Detect which cell encompasses the target text, then output its [X, Y] center coordinate. 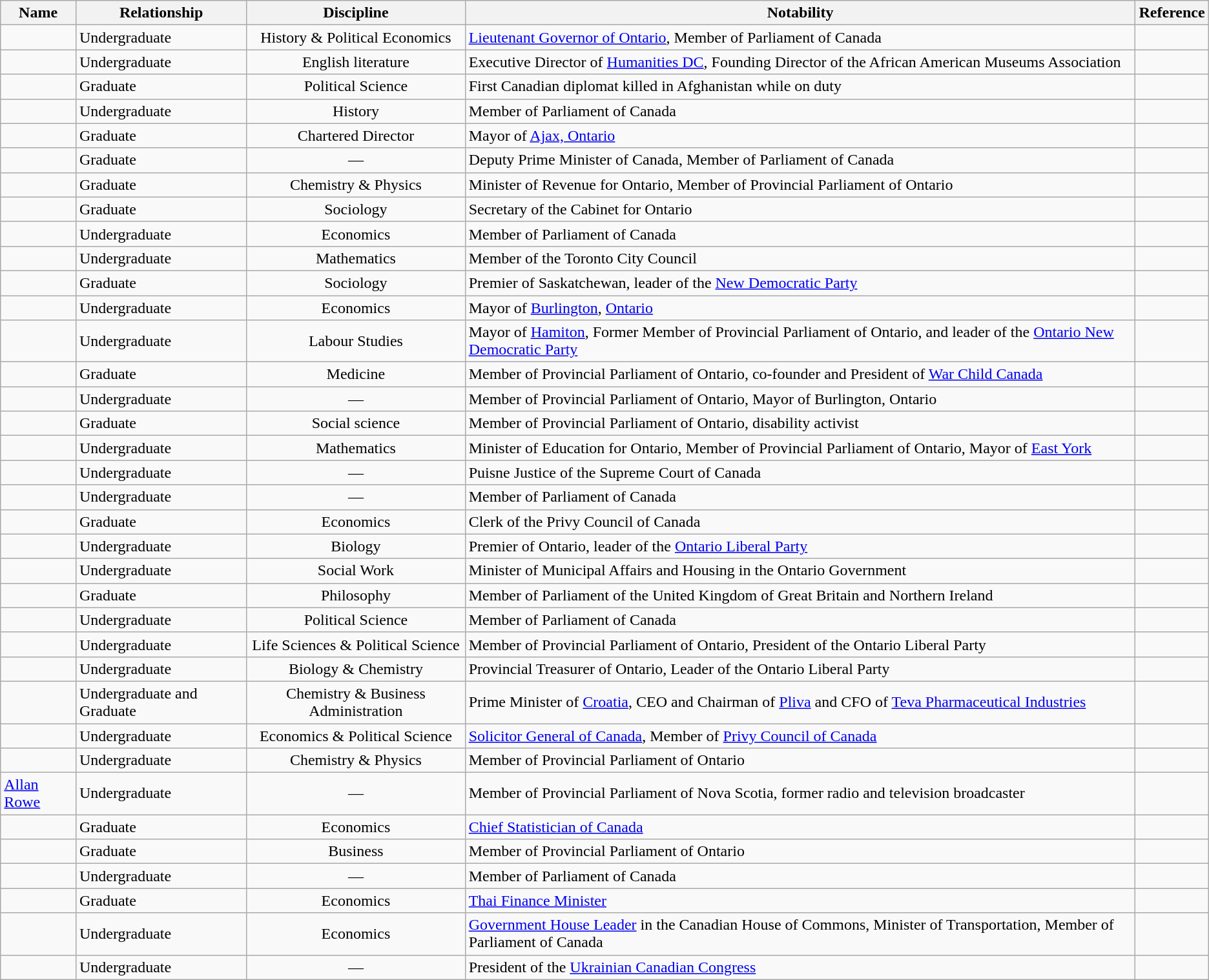
Secretary of the Cabinet for Ontario [800, 209]
Chief Statistician of Canada [800, 827]
Reference [1172, 13]
Mayor of Ajax, Ontario [800, 136]
Lieutenant Governor of Ontario, Member of Parliament of Canada [800, 37]
Life Sciences & Political Science [356, 644]
Puisne Justice of the Supreme Court of Canada [800, 473]
Government House Leader in the Canadian House of Commons, Minister of Transportation, Member of Parliament of Canada [800, 934]
Clerk of the Privy Council of Canada [800, 522]
Social science [356, 424]
Social Work [356, 571]
Solicitor General of Canada, Member of Privy Council of Canada [800, 735]
Biology [356, 546]
Member of Provincial Parliament of Ontario, disability activist [800, 424]
Name [39, 13]
Executive Director of Humanities DC, Founding Director of the African American Museums Association [800, 62]
Member of Provincial Parliament of Ontario, President of the Ontario Liberal Party [800, 644]
Member of Provincial Parliament of Nova Scotia, former radio and television broadcaster [800, 794]
Chemistry & Business Administration [356, 702]
History [356, 111]
English literature [356, 62]
Minister of Education for Ontario, Member of Provincial Parliament of Ontario, Mayor of East York [800, 448]
Member of the Toronto City Council [800, 258]
Member of Provincial Parliament of Ontario, co-founder and President of War Child Canada [800, 374]
History & Political Economics [356, 37]
First Canadian diplomat killed in Afghanistan while on duty [800, 87]
Chartered Director [356, 136]
Provincial Treasurer of Ontario, Leader of the Ontario Liberal Party [800, 669]
Business [356, 852]
Prime Minister of Croatia, CEO and Chairman of Pliva and CFO of Teva Pharmaceutical Industries [800, 702]
Notability [800, 13]
Discipline [356, 13]
Mayor of Burlington, Ontario [800, 308]
Deputy Prime Minister of Canada, Member of Parliament of Canada [800, 160]
Minister of Revenue for Ontario, Member of Provincial Parliament of Ontario [800, 185]
Thai Finance Minister [800, 901]
Premier of Saskatchewan, leader of the New Democratic Party [800, 283]
Economics & Political Science [356, 735]
Biology & Chemistry [356, 669]
Minister of Municipal Affairs and Housing in the Ontario Government [800, 571]
Medicine [356, 374]
Member of Parliament of the United Kingdom of Great Britain and Northern Ireland [800, 595]
President of the Ukrainian Canadian Congress [800, 967]
Allan Rowe [39, 794]
Premier of Ontario, leader of the Ontario Liberal Party [800, 546]
Mayor of Hamiton, Former Member of Provincial Parliament of Ontario, and leader of the Ontario New Democratic Party [800, 341]
Relationship [161, 13]
Member of Provincial Parliament of Ontario, Mayor of Burlington, Ontario [800, 399]
Labour Studies [356, 341]
Philosophy [356, 595]
Undergraduate and Graduate [161, 702]
